Find where the given text appears and provide that cell's center as [X, Y] coordinate. 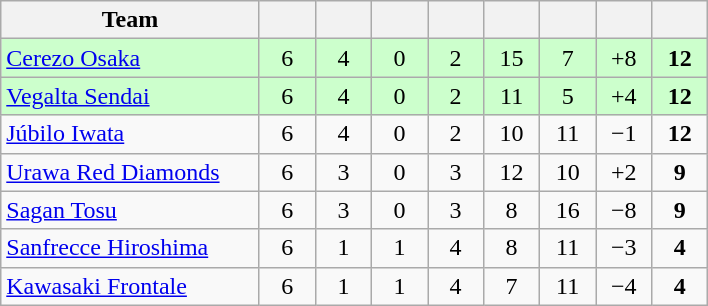
−4 [624, 286]
15 [512, 58]
Júbilo Iwata [130, 134]
+4 [624, 96]
Team [130, 20]
Vegalta Sendai [130, 96]
Kawasaki Frontale [130, 286]
Urawa Red Diamonds [130, 172]
16 [568, 210]
−8 [624, 210]
Cerezo Osaka [130, 58]
5 [568, 96]
+8 [624, 58]
Sanfrecce Hiroshima [130, 248]
Sagan Tosu [130, 210]
+2 [624, 172]
−1 [624, 134]
−3 [624, 248]
